Determine the [X, Y] coordinate at the center of the cell enclosing the given text.  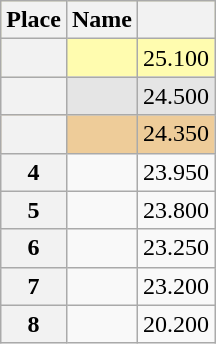
20.200 [176, 324]
Place [34, 20]
25.100 [176, 58]
24.500 [176, 96]
24.350 [176, 134]
23.950 [176, 172]
5 [34, 210]
7 [34, 286]
23.250 [176, 248]
23.200 [176, 286]
8 [34, 324]
4 [34, 172]
6 [34, 248]
23.800 [176, 210]
Name [102, 20]
